Extract the [x, y] coordinate from the center of the cell holding the provided text.  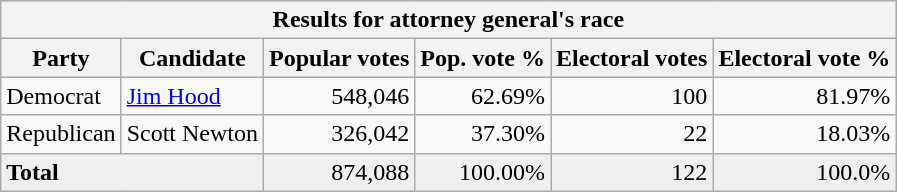
Democrat [61, 96]
Total [132, 172]
Electoral vote % [804, 58]
548,046 [340, 96]
Candidate [192, 58]
Jim Hood [192, 96]
Pop. vote % [483, 58]
Results for attorney general's race [448, 20]
874,088 [340, 172]
Popular votes [340, 58]
122 [632, 172]
81.97% [804, 96]
100.00% [483, 172]
18.03% [804, 134]
22 [632, 134]
326,042 [340, 134]
62.69% [483, 96]
Republican [61, 134]
Electoral votes [632, 58]
Party [61, 58]
100.0% [804, 172]
Scott Newton [192, 134]
100 [632, 96]
37.30% [483, 134]
